Extract the [x, y] coordinate from the center of the cell holding the provided text.  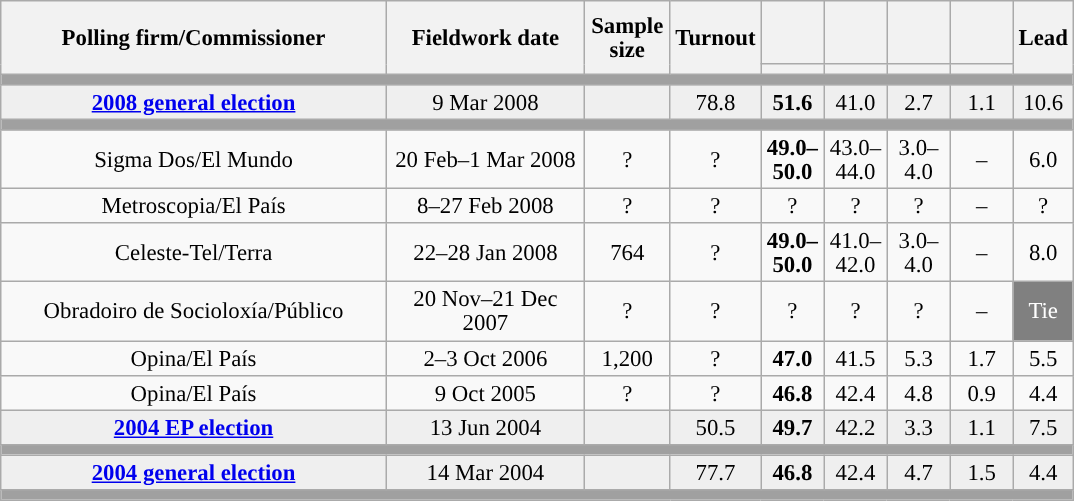
20 Nov–21 Dec 2007 [485, 312]
41.0–42.0 [856, 254]
Polling firm/Commissioner [194, 38]
0.9 [982, 392]
8–27 Feb 2008 [485, 206]
14 Mar 2004 [485, 472]
78.8 [716, 102]
7.5 [1043, 428]
Sigma Dos/El Mundo [194, 160]
Celeste-Tel/Terra [194, 254]
764 [627, 254]
2008 general election [194, 102]
5.5 [1043, 358]
1.5 [982, 472]
9 Oct 2005 [485, 392]
Obradoiro de Socioloxía/Público [194, 312]
10.6 [1043, 102]
Turnout [716, 38]
51.6 [792, 102]
6.0 [1043, 160]
1,200 [627, 358]
2004 EP election [194, 428]
43.0–44.0 [856, 160]
4.7 [918, 472]
Lead [1043, 38]
Sample size [627, 38]
77.7 [716, 472]
42.2 [856, 428]
9 Mar 2008 [485, 102]
49.7 [792, 428]
2.7 [918, 102]
47.0 [792, 358]
5.3 [918, 358]
50.5 [716, 428]
Fieldwork date [485, 38]
41.0 [856, 102]
41.5 [856, 358]
Tie [1043, 312]
1.7 [982, 358]
22–28 Jan 2008 [485, 254]
4.8 [918, 392]
Metroscopia/El País [194, 206]
2–3 Oct 2006 [485, 358]
8.0 [1043, 254]
3.3 [918, 428]
20 Feb–1 Mar 2008 [485, 160]
13 Jun 2004 [485, 428]
2004 general election [194, 472]
